Return the [X, Y] coordinate for the center point of the cell that contains the specified text.  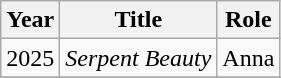
Serpent Beauty [138, 58]
Title [138, 20]
Anna [248, 58]
Year [30, 20]
Role [248, 20]
2025 [30, 58]
